For the text-containing cell, return its midpoint in (X, Y) coordinate format. 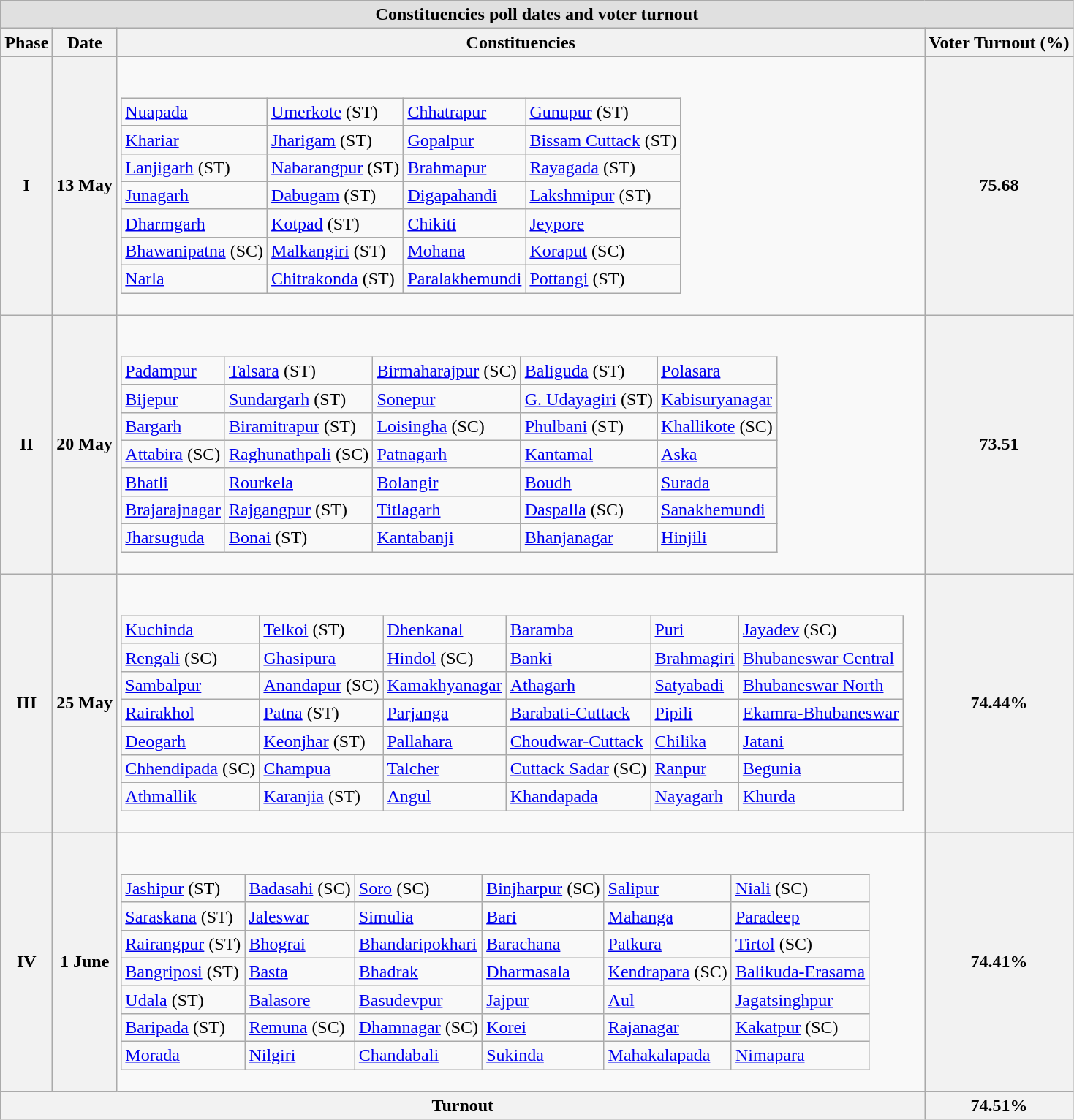
Lanjigarh (ST) (194, 167)
Binjharpur (SC) (543, 888)
Begunia (820, 768)
II (26, 444)
Nilgiri (300, 1056)
Sukinda (543, 1056)
Dharmgarh (194, 223)
Talcher (445, 768)
Sanakhemundi (717, 510)
Mahakalapada (668, 1056)
Soro (SC) (418, 888)
Mohana (465, 251)
Brahmapur (465, 167)
Basudevpur (418, 999)
Pallahara (445, 741)
Chandabali (418, 1056)
Morada (183, 1056)
Jatani (820, 741)
Gunupur (ST) (603, 112)
Paradeep (800, 916)
Hindol (SC) (445, 657)
Telkoi (ST) (322, 629)
25 May (85, 703)
Choudwar-Cuttack (578, 741)
Pottangi (ST) (603, 279)
Rairakhol (190, 713)
Date (85, 42)
Rourkela (298, 482)
Biramitrapur (ST) (298, 426)
Kuchinda (190, 629)
74.44% (999, 703)
73.51 (999, 444)
Rajgangpur (ST) (298, 510)
Basta (300, 972)
Titlagarh (447, 510)
Brahmagiri (695, 657)
Attabira (SC) (173, 454)
Pipili (695, 713)
Ekamra-Bhubaneswar (820, 713)
Tirtol (SC) (800, 944)
Bhograi (300, 944)
IV (26, 962)
Dharmasala (543, 972)
Narla (194, 279)
Jharsuguda (173, 538)
Khallikote (SC) (717, 426)
Jajpur (543, 999)
Raghunathpali (SC) (298, 454)
Polasara (717, 371)
Kendrapara (SC) (668, 972)
Ghasipura (322, 657)
Chhendipada (SC) (190, 768)
Banki (578, 657)
Turnout (463, 1105)
Jagatsinghpur (800, 999)
Patkura (668, 944)
Jharigam (ST) (336, 140)
Khandapada (578, 797)
Sonepur (447, 398)
G. Udayagiri (ST) (589, 398)
Chikiti (465, 223)
Deogarh (190, 741)
Barachana (543, 944)
Bhawanipatna (SC) (194, 251)
Badasahi (SC) (300, 888)
Bhandaripokhari (418, 944)
Constituencies poll dates and voter turnout (537, 15)
Rayagada (ST) (603, 167)
Angul (445, 797)
Cuttack Sadar (SC) (578, 768)
III (26, 703)
Bangriposi (ST) (183, 972)
Dabugam (ST) (336, 195)
Dhenkanal (445, 629)
Umerkote (ST) (336, 112)
Boudh (589, 482)
Udala (ST) (183, 999)
Bari (543, 916)
Bhatli (173, 482)
Khariar (194, 140)
Daspalla (SC) (589, 510)
Anandapur (SC) (322, 685)
Sambalpur (190, 685)
Satyabadi (695, 685)
Ranpur (695, 768)
Bhubaneswar North (820, 685)
Bhubaneswar Central (820, 657)
Bhadrak (418, 972)
Kamakhyanagar (445, 685)
Nabarangpur (ST) (336, 167)
Kantamal (589, 454)
Junagarh (194, 195)
Chitrakonda (ST) (336, 279)
Khurda (820, 797)
Salipur (668, 888)
Kantabanji (447, 538)
Champua (322, 768)
Nimapara (800, 1056)
Bijepur (173, 398)
Simulia (418, 916)
Chhatrapur (465, 112)
Mahanga (668, 916)
Paralakhemundi (465, 279)
Barabati-Cuttack (578, 713)
Aul (668, 999)
Jayadev (SC) (820, 629)
Surada (717, 482)
Kabisuryanagar (717, 398)
Balikuda-Erasama (800, 972)
Niali (SC) (800, 888)
Koraput (SC) (603, 251)
75.68 (999, 186)
Parjanga (445, 713)
Jeypore (603, 223)
Nayagarh (695, 797)
Rengali (SC) (190, 657)
Hinjili (717, 538)
Bargarh (173, 426)
Brajarajnagar (173, 510)
Nuapada (194, 112)
Korei (543, 1027)
Birmaharajpur (SC) (447, 371)
Patnagarh (447, 454)
Dhamnagar (SC) (418, 1027)
Bissam Cuttack (ST) (603, 140)
Keonjhar (ST) (322, 741)
1 June (85, 962)
Rajanagar (668, 1027)
Balasore (300, 999)
Puri (695, 629)
Bhanjanagar (589, 538)
Kotpad (ST) (336, 223)
13 May (85, 186)
Constituencies (521, 42)
Phulbani (ST) (589, 426)
Jaleswar (300, 916)
Talsara (ST) (298, 371)
Saraskana (ST) (183, 916)
Voter Turnout (%) (999, 42)
Padampur (173, 371)
I (26, 186)
Phase (26, 42)
74.41% (999, 962)
Athagarh (578, 685)
Baripada (ST) (183, 1027)
20 May (85, 444)
Patna (ST) (322, 713)
Malkangiri (ST) (336, 251)
74.51% (999, 1105)
Loisingha (SC) (447, 426)
Gopalpur (465, 140)
Rairangpur (ST) (183, 944)
Kakatpur (SC) (800, 1027)
Lakshmipur (ST) (603, 195)
Digapahandi (465, 195)
Bonai (ST) (298, 538)
Bolangir (447, 482)
Chilika (695, 741)
Athmallik (190, 797)
Karanjia (ST) (322, 797)
Baramba (578, 629)
Baliguda (ST) (589, 371)
Aska (717, 454)
Jashipur (ST) (183, 888)
Sundargarh (ST) (298, 398)
Remuna (SC) (300, 1027)
